Detect which cell encompasses the target text, then output its [X, Y] center coordinate. 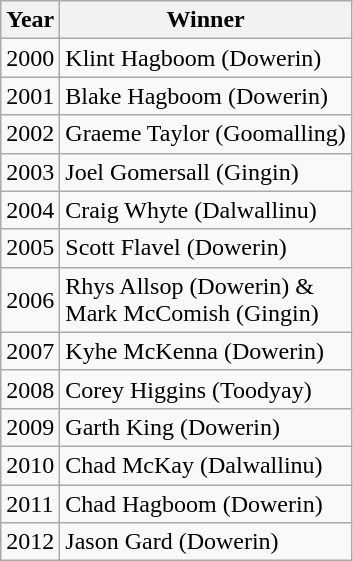
Scott Flavel (Dowerin) [206, 248]
2000 [30, 58]
2006 [30, 300]
Year [30, 20]
Graeme Taylor (Goomalling) [206, 134]
2010 [30, 465]
2002 [30, 134]
2001 [30, 96]
2009 [30, 427]
Rhys Allsop (Dowerin) &Mark McComish (Gingin) [206, 300]
Klint Hagboom (Dowerin) [206, 58]
Kyhe McKenna (Dowerin) [206, 351]
Winner [206, 20]
Corey Higgins (Toodyay) [206, 389]
2011 [30, 503]
Jason Gard (Dowerin) [206, 542]
2007 [30, 351]
2005 [30, 248]
2003 [30, 172]
2012 [30, 542]
2008 [30, 389]
2004 [30, 210]
Blake Hagboom (Dowerin) [206, 96]
Craig Whyte (Dalwallinu) [206, 210]
Joel Gomersall (Gingin) [206, 172]
Chad Hagboom (Dowerin) [206, 503]
Garth King (Dowerin) [206, 427]
Chad McKay (Dalwallinu) [206, 465]
